Scan for the cell matching the given text and deliver its [X, Y] coordinate at center. 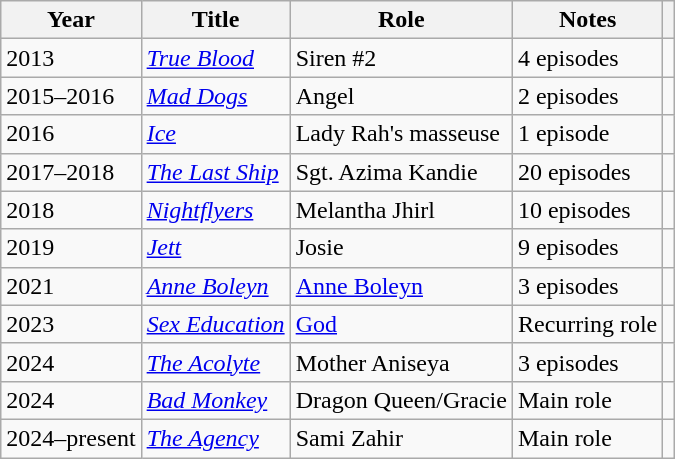
Sex Education [216, 324]
The Last Ship [216, 172]
Notes [587, 20]
10 episodes [587, 210]
9 episodes [587, 248]
2016 [71, 134]
The Agency [216, 438]
Nightflyers [216, 210]
True Blood [216, 58]
Siren #2 [401, 58]
Year [71, 20]
2021 [71, 286]
20 episodes [587, 172]
Bad Monkey [216, 400]
Melantha Jhirl [401, 210]
2015–2016 [71, 96]
Jett [216, 248]
Mother Aniseya [401, 362]
Dragon Queen/Gracie [401, 400]
Role [401, 20]
Title [216, 20]
4 episodes [587, 58]
Recurring role [587, 324]
The Acolyte [216, 362]
2018 [71, 210]
God [401, 324]
2 episodes [587, 96]
Sami Zahir [401, 438]
2023 [71, 324]
Josie [401, 248]
2019 [71, 248]
Ice [216, 134]
Angel [401, 96]
2024–present [71, 438]
2017–2018 [71, 172]
2013 [71, 58]
Lady Rah's masseuse [401, 134]
Sgt. Azima Kandie [401, 172]
Mad Dogs [216, 96]
1 episode [587, 134]
